Determine the [X, Y] coordinate at the center of the cell enclosing the given text.  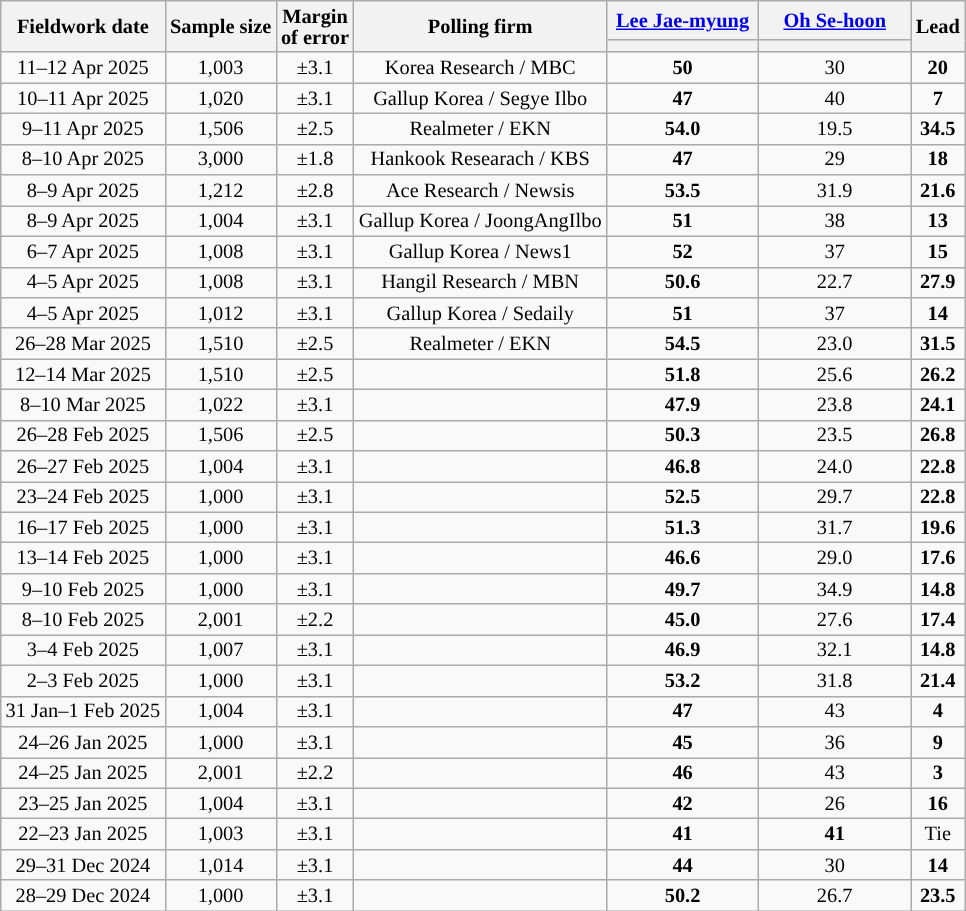
3–4 Feb 2025 [83, 650]
8–10 Apr 2025 [83, 160]
25.6 [835, 374]
1,012 [220, 312]
23.8 [835, 404]
42 [682, 804]
Gallup Korea / News1 [480, 252]
31.5 [938, 344]
11–12 Apr 2025 [83, 68]
Tie [938, 834]
23–25 Jan 2025 [83, 804]
23.0 [835, 344]
38 [835, 220]
32.1 [835, 650]
24.1 [938, 404]
17.4 [938, 620]
8–10 Feb 2025 [83, 620]
45 [682, 742]
46.8 [682, 466]
53.2 [682, 680]
26 [835, 804]
19.5 [835, 128]
9 [938, 742]
31.8 [835, 680]
2–3 Feb 2025 [83, 680]
12–14 Mar 2025 [83, 374]
16–17 Feb 2025 [83, 528]
26–27 Feb 2025 [83, 466]
53.5 [682, 190]
Hangil Research / MBN [480, 282]
18 [938, 160]
Hankook Researach / KBS [480, 160]
3 [938, 772]
22.7 [835, 282]
52.5 [682, 496]
47.9 [682, 404]
21.4 [938, 680]
31.7 [835, 528]
9–10 Feb 2025 [83, 588]
28–29 Dec 2024 [83, 896]
8–10 Mar 2025 [83, 404]
52 [682, 252]
29 [835, 160]
13–14 Feb 2025 [83, 558]
29.7 [835, 496]
34.9 [835, 588]
Gallup Korea / Sedaily [480, 312]
40 [835, 98]
1,020 [220, 98]
24–25 Jan 2025 [83, 772]
7 [938, 98]
51.3 [682, 528]
Gallup Korea / Segye Ilbo [480, 98]
36 [835, 742]
Korea Research / MBC [480, 68]
51.8 [682, 374]
Polling firm [480, 26]
20 [938, 68]
34.5 [938, 128]
29–31 Dec 2024 [83, 864]
Oh Se-hoon [835, 20]
19.6 [938, 528]
50.3 [682, 436]
6–7 Apr 2025 [83, 252]
10–11 Apr 2025 [83, 98]
50.6 [682, 282]
Marginof error [315, 26]
26.2 [938, 374]
31.9 [835, 190]
31 Jan–1 Feb 2025 [83, 712]
45.0 [682, 620]
±1.8 [315, 160]
±2.8 [315, 190]
26.8 [938, 436]
9–11 Apr 2025 [83, 128]
50.2 [682, 896]
54.0 [682, 128]
Sample size [220, 26]
44 [682, 864]
13 [938, 220]
17.6 [938, 558]
15 [938, 252]
4 [938, 712]
26–28 Mar 2025 [83, 344]
24.0 [835, 466]
54.5 [682, 344]
1,007 [220, 650]
Lead [938, 26]
1,212 [220, 190]
Ace Research / Newsis [480, 190]
Gallup Korea / JoongAngIlbo [480, 220]
1,014 [220, 864]
1,022 [220, 404]
27.9 [938, 282]
46 [682, 772]
3,000 [220, 160]
50 [682, 68]
21.6 [938, 190]
16 [938, 804]
23–24 Feb 2025 [83, 496]
29.0 [835, 558]
49.7 [682, 588]
Lee Jae-myung [682, 20]
26.7 [835, 896]
26–28 Feb 2025 [83, 436]
Fieldwork date [83, 26]
27.6 [835, 620]
46.9 [682, 650]
22–23 Jan 2025 [83, 834]
24–26 Jan 2025 [83, 742]
46.6 [682, 558]
